Identify which cell holds the provided text, then report its [X, Y] central coordinate. 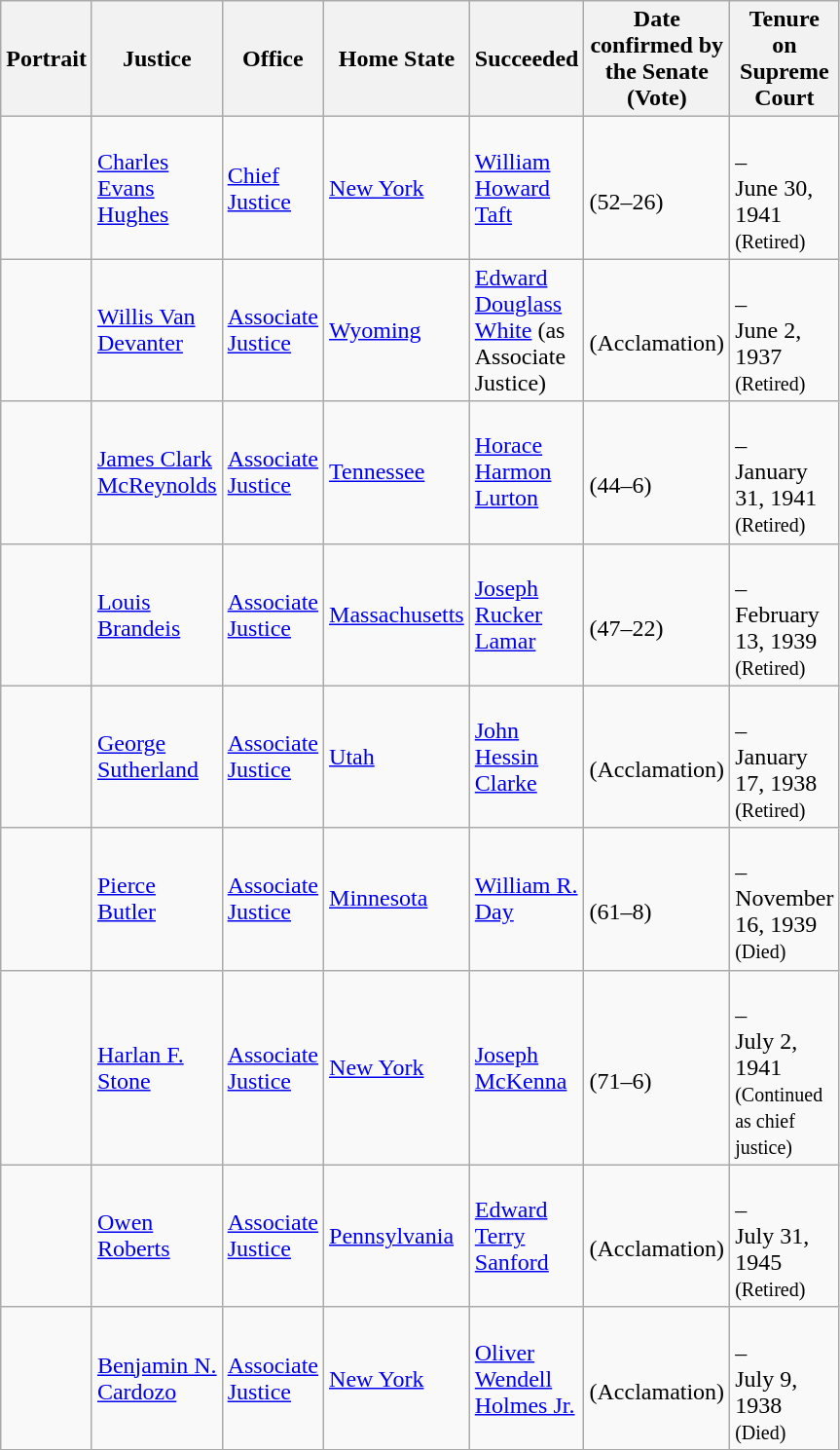
William R. Day [527, 899]
Date confirmed by the Senate(Vote) [657, 58]
–November 16, 1939(Died) [785, 899]
Louis Brandeis [157, 614]
Justice [157, 58]
Minnesota [397, 899]
Utah [397, 757]
(44–6) [657, 472]
(52–26) [657, 188]
Pierce Butler [157, 899]
John Hessin Clarke [527, 757]
George Sutherland [157, 757]
Joseph McKenna [527, 1067]
Succeeded [527, 58]
Charles Evans Hughes [157, 188]
Pennsylvania [397, 1236]
Home State [397, 58]
Chief Justice [273, 188]
Willis Van Devanter [157, 330]
Horace Harmon Lurton [527, 472]
Edward Terry Sanford [527, 1236]
–July 2, 1941(Continued as chief justice) [785, 1067]
–June 2, 1937(Retired) [785, 330]
(61–8) [657, 899]
–January 17, 1938(Retired) [785, 757]
–June 30, 1941(Retired) [785, 188]
–January 31, 1941(Retired) [785, 472]
Joseph Rucker Lamar [527, 614]
Benjamin N. Cardozo [157, 1378]
(71–6) [657, 1067]
Office [273, 58]
James Clark McReynolds [157, 472]
–February 13, 1939(Retired) [785, 614]
(47–22) [657, 614]
Oliver Wendell Holmes Jr. [527, 1378]
Portrait [47, 58]
Tenure on Supreme Court [785, 58]
Owen Roberts [157, 1236]
Edward Douglass White (as Associate Justice) [527, 330]
Tennessee [397, 472]
Wyoming [397, 330]
–July 9, 1938(Died) [785, 1378]
Massachusetts [397, 614]
–July 31, 1945(Retired) [785, 1236]
William Howard Taft [527, 188]
Harlan F. Stone [157, 1067]
